Determine the [x, y] coordinate at the center of the cell enclosing the given text.  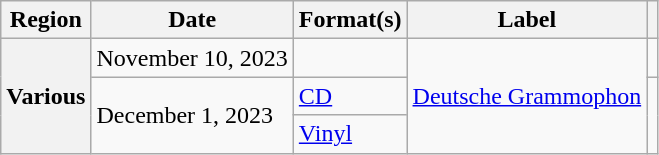
Label [527, 20]
Region [46, 20]
Various [46, 96]
Vinyl [350, 134]
December 1, 2023 [192, 115]
Format(s) [350, 20]
Deutsche Grammophon [527, 96]
Date [192, 20]
November 10, 2023 [192, 58]
CD [350, 96]
